Detect which cell encompasses the target text, then output its (x, y) center coordinate. 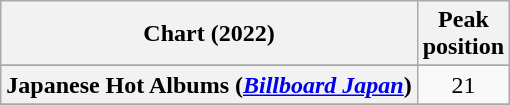
Japanese Hot Albums (Billboard Japan) (209, 85)
Chart (2022) (209, 34)
21 (463, 85)
Peakposition (463, 34)
